Pinpoint the cell where the given text exists, returning its (x, y) midpoint coordinate. 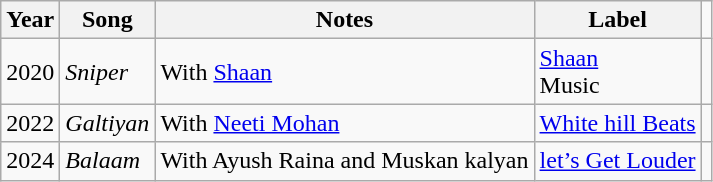
With Ayush Raina and Muskan kalyan (344, 161)
Label (618, 20)
let’s Get Louder (618, 161)
Sniper (108, 72)
2020 (30, 72)
With Shaan (344, 72)
With Neeti Mohan (344, 123)
Galtiyan (108, 123)
White hill Beats (618, 123)
Notes (344, 20)
ShaanMusic (618, 72)
Year (30, 20)
Song (108, 20)
2022 (30, 123)
2024 (30, 161)
Balaam (108, 161)
